Determine the [X, Y] coordinate at the center of the cell enclosing the given text.  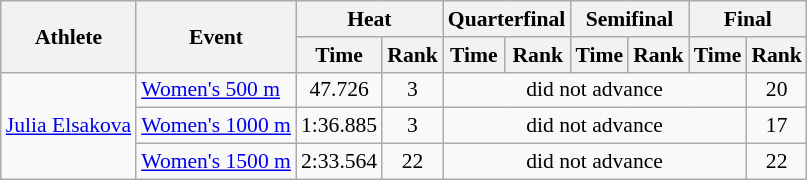
20 [776, 90]
Heat [370, 19]
47.726 [339, 90]
2:33.564 [339, 162]
Semifinal [629, 19]
17 [776, 126]
Julia Elsakova [68, 126]
Final [748, 19]
Quarterfinal [507, 19]
Women's 500 m [216, 90]
Women's 1500 m [216, 162]
1:36.885 [339, 126]
Athlete [68, 36]
Women's 1000 m [216, 126]
Event [216, 36]
